Determine the [x, y] coordinate at the center of the cell enclosing the given text.  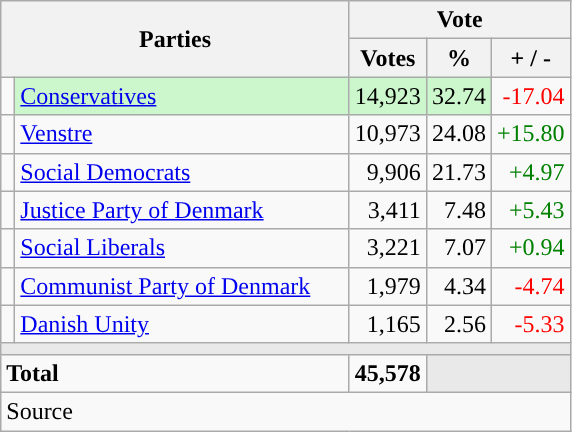
3,221 [388, 248]
Social Democrats [182, 172]
Total [176, 373]
7.07 [458, 248]
3,411 [388, 210]
Vote [460, 20]
1,165 [388, 324]
Source [286, 411]
32.74 [458, 96]
Social Liberals [182, 248]
+ / - [530, 58]
21.73 [458, 172]
+0.94 [530, 248]
% [458, 58]
Justice Party of Denmark [182, 210]
10,973 [388, 134]
+5.43 [530, 210]
Venstre [182, 134]
Communist Party of Denmark [182, 286]
7.48 [458, 210]
Votes [388, 58]
4.34 [458, 286]
1,979 [388, 286]
9,906 [388, 172]
-5.33 [530, 324]
-17.04 [530, 96]
+4.97 [530, 172]
2.56 [458, 324]
-4.74 [530, 286]
45,578 [388, 373]
Parties [176, 39]
24.08 [458, 134]
Danish Unity [182, 324]
+15.80 [530, 134]
14,923 [388, 96]
Conservatives [182, 96]
